Locate the cell with the specified text and output its [x, y] center coordinate. 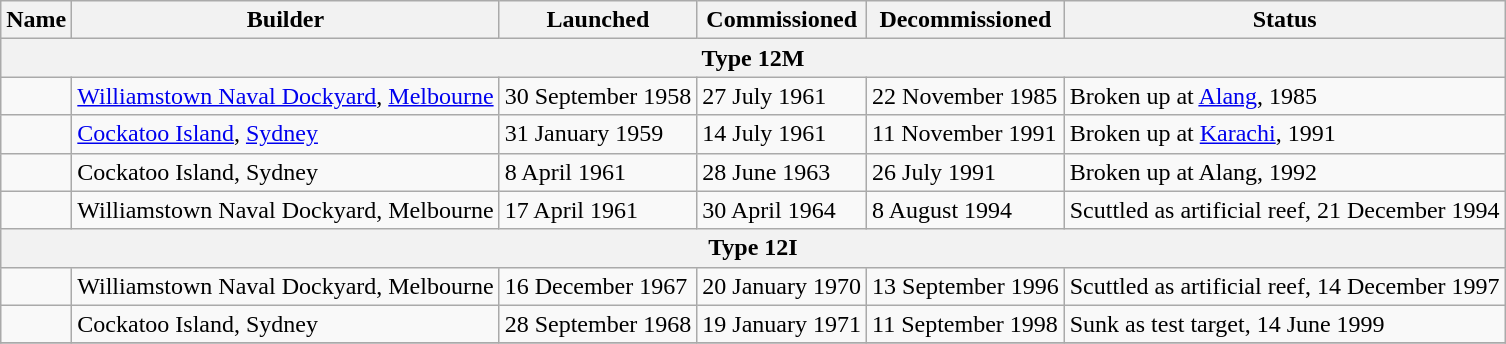
30 September 1958 [598, 96]
17 April 1961 [598, 210]
28 September 1968 [598, 324]
20 January 1970 [782, 286]
27 July 1961 [782, 96]
16 December 1967 [598, 286]
14 July 1961 [782, 134]
8 August 1994 [966, 210]
Broken up at Alang, 1985 [1284, 96]
Type 12I [753, 248]
Broken up at Karachi, 1991 [1284, 134]
Type 12M [753, 58]
Sunk as test target, 14 June 1999 [1284, 324]
Decommissioned [966, 20]
22 November 1985 [966, 96]
Scuttled as artificial reef, 21 December 1994 [1284, 210]
Status [1284, 20]
11 September 1998 [966, 324]
Broken up at Alang, 1992 [1284, 172]
Launched [598, 20]
Commissioned [782, 20]
30 April 1964 [782, 210]
28 June 1963 [782, 172]
26 July 1991 [966, 172]
Scuttled as artificial reef, 14 December 1997 [1284, 286]
19 January 1971 [782, 324]
Builder [286, 20]
31 January 1959 [598, 134]
Name [36, 20]
13 September 1996 [966, 286]
11 November 1991 [966, 134]
8 April 1961 [598, 172]
